Return the [x, y] coordinate for the center point of the cell that contains the specified text.  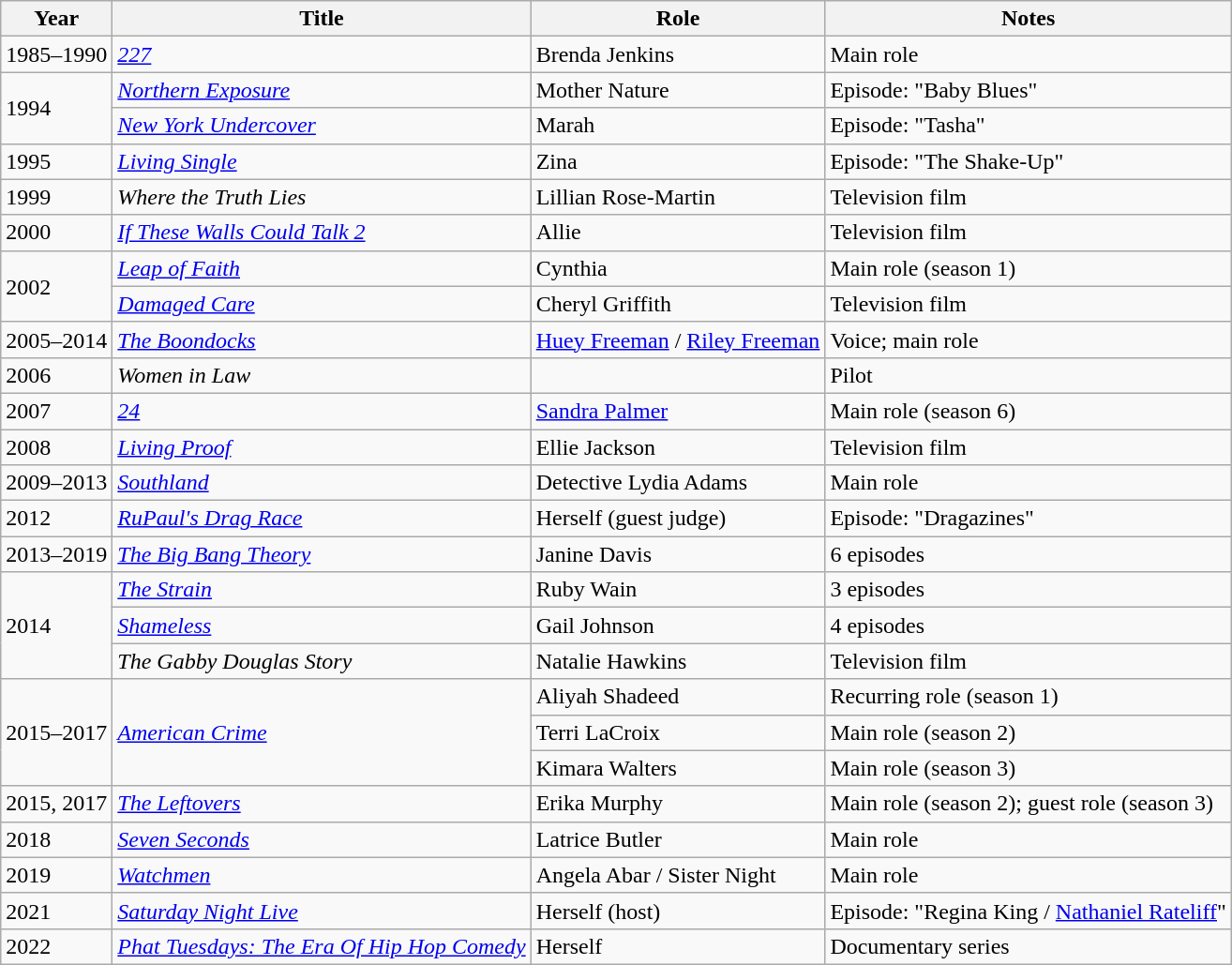
2012 [56, 519]
Natalie Hawkins [678, 661]
Main role (season 2); guest role (season 3) [1028, 804]
Mother Nature [678, 90]
Main role (season 2) [1028, 732]
Latrice Butler [678, 839]
6 episodes [1028, 554]
Detective Lydia Adams [678, 483]
Herself [678, 946]
Voice; main role [1028, 339]
Herself (guest judge) [678, 519]
The Strain [322, 590]
Main role (season 1) [1028, 268]
2015–2017 [56, 732]
1985–1990 [56, 54]
2018 [56, 839]
1999 [56, 197]
If These Walls Could Talk 2 [322, 233]
Herself (host) [678, 911]
Phat Tuesdays: The Era Of Hip Hop Comedy [322, 946]
2013–2019 [56, 554]
Southland [322, 483]
1995 [56, 161]
Leap of Faith [322, 268]
Gail Johnson [678, 626]
Erika Murphy [678, 804]
Zina [678, 161]
2014 [56, 626]
Episode: "Dragazines" [1028, 519]
Marah [678, 126]
The Boondocks [322, 339]
Aliyah Shadeed [678, 697]
2007 [56, 411]
2000 [56, 233]
2008 [56, 447]
Watchmen [322, 875]
24 [322, 411]
2021 [56, 911]
Role [678, 19]
Angela Abar / Sister Night [678, 875]
Women in Law [322, 375]
The Leftovers [322, 804]
Kimara Walters [678, 768]
3 episodes [1028, 590]
The Gabby Douglas Story [322, 661]
Episode: "The Shake-Up" [1028, 161]
1994 [56, 108]
Year [56, 19]
Northern Exposure [322, 90]
Recurring role (season 1) [1028, 697]
Ruby Wain [678, 590]
Cheryl Griffith [678, 304]
Title [322, 19]
Notes [1028, 19]
Saturday Night Live [322, 911]
4 episodes [1028, 626]
Living Proof [322, 447]
Main role (season 6) [1028, 411]
Janine Davis [678, 554]
227 [322, 54]
Brenda Jenkins [678, 54]
2019 [56, 875]
The Big Bang Theory [322, 554]
2022 [56, 946]
Terri LaCroix [678, 732]
2006 [56, 375]
2015, 2017 [56, 804]
Main role (season 3) [1028, 768]
Episode: "Baby Blues" [1028, 90]
Huey Freeman / Riley Freeman [678, 339]
American Crime [322, 732]
2005–2014 [56, 339]
Damaged Care [322, 304]
2002 [56, 286]
Episode: "Tasha" [1028, 126]
Ellie Jackson [678, 447]
Pilot [1028, 375]
Allie [678, 233]
Shameless [322, 626]
Seven Seconds [322, 839]
Sandra Palmer [678, 411]
Lillian Rose-Martin [678, 197]
Documentary series [1028, 946]
Cynthia [678, 268]
2009–2013 [56, 483]
New York Undercover [322, 126]
Living Single [322, 161]
Episode: "Regina King / Nathaniel Rateliff" [1028, 911]
RuPaul's Drag Race [322, 519]
Where the Truth Lies [322, 197]
